Find where the given text appears and provide that cell's center as (X, Y) coordinate. 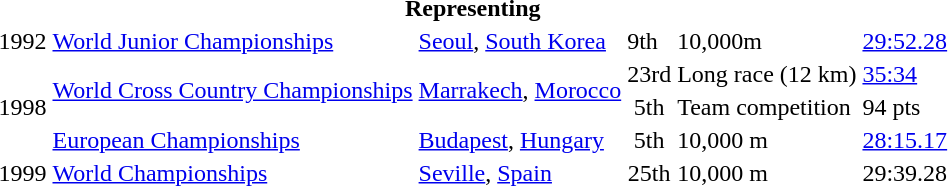
Team competition (767, 107)
European Championships (232, 140)
Budapest, Hungary (520, 140)
9th (650, 41)
10,000m (767, 41)
Marrakech, Morocco (520, 90)
Long race (12 km) (767, 74)
World Cross Country Championships (232, 90)
10,000 m (767, 140)
World Junior Championships (232, 41)
23rd (650, 74)
Seoul, South Korea (520, 41)
